Return (X, Y) of the center of cell containing provided text 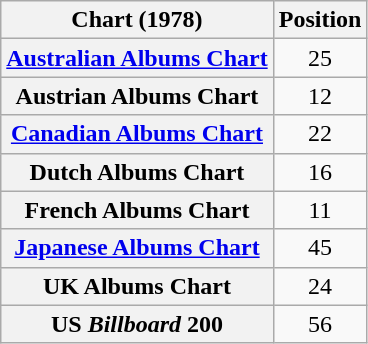
56 (320, 324)
UK Albums Chart (137, 286)
Chart (1978) (137, 20)
US Billboard 200 (137, 324)
16 (320, 172)
25 (320, 58)
12 (320, 96)
24 (320, 286)
22 (320, 134)
Position (320, 20)
11 (320, 210)
Japanese Albums Chart (137, 248)
Australian Albums Chart (137, 58)
45 (320, 248)
French Albums Chart (137, 210)
Canadian Albums Chart (137, 134)
Dutch Albums Chart (137, 172)
Austrian Albums Chart (137, 96)
